Return (X, Y) of the center of cell containing provided text 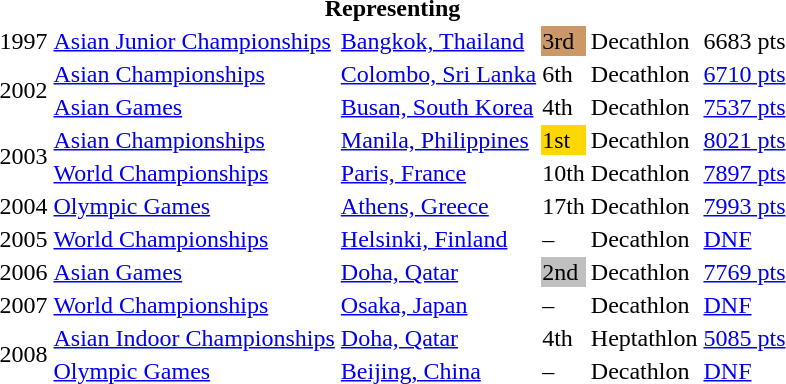
Bangkok, Thailand (438, 41)
Osaka, Japan (438, 305)
17th (564, 206)
6th (564, 74)
Busan, South Korea (438, 107)
Heptathlon (644, 338)
Asian Junior Championships (194, 41)
3rd (564, 41)
Olympic Games (194, 206)
Helsinki, Finland (438, 239)
Colombo, Sri Lanka (438, 74)
2nd (564, 272)
Paris, France (438, 173)
Asian Indoor Championships (194, 338)
Athens, Greece (438, 206)
10th (564, 173)
1st (564, 140)
Manila, Philippines (438, 140)
